Identify which cell holds the provided text, then report its [X, Y] central coordinate. 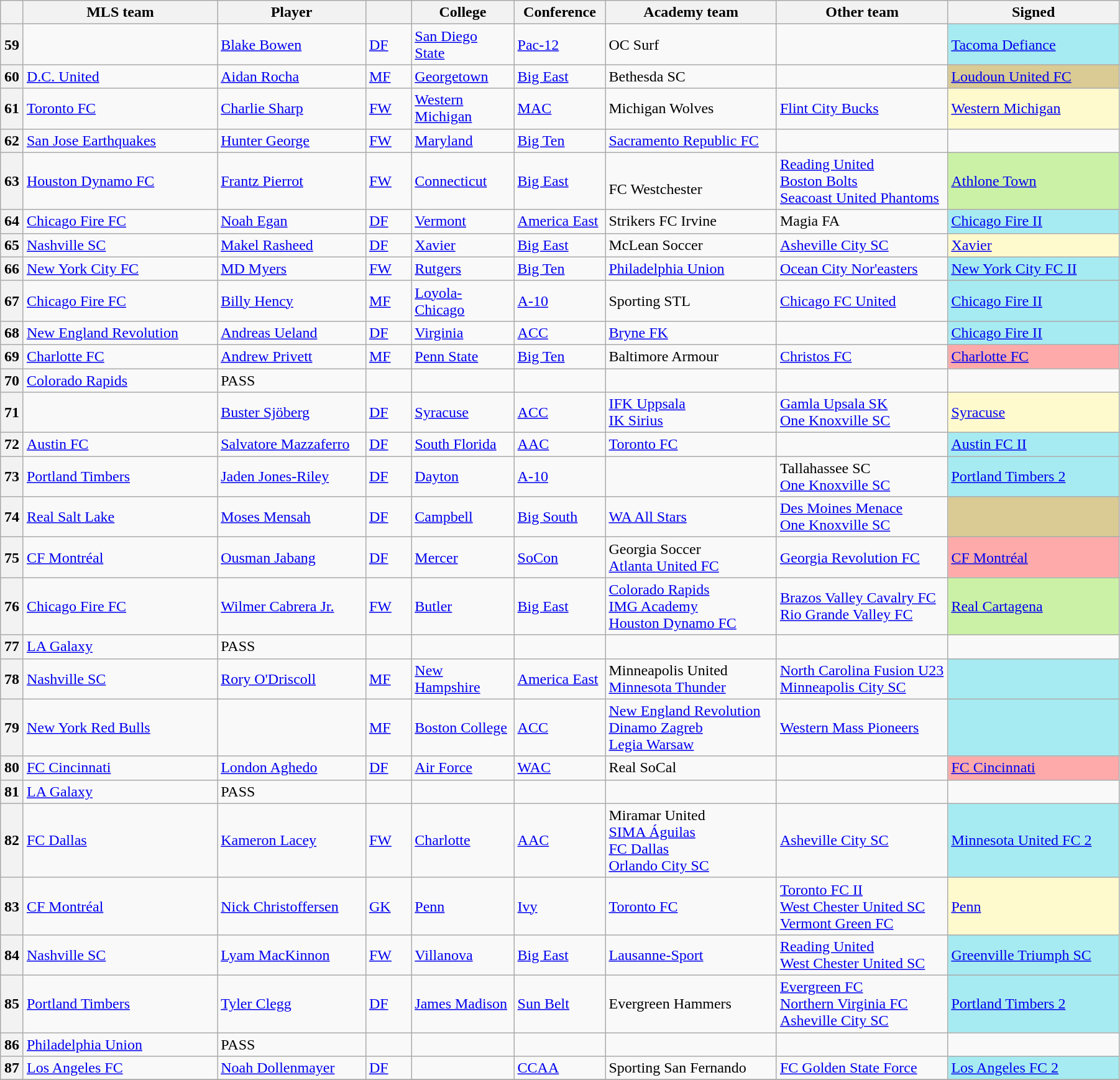
Colorado Rapids [120, 380]
60 [12, 76]
New York City FC II [1034, 269]
75 [12, 557]
65 [12, 245]
63 [12, 181]
Minneapolis UnitedMinnesota Thunder [691, 679]
South Florida [462, 445]
Hunter George [292, 141]
70 [12, 380]
Sporting STL [691, 301]
Reading UnitedBoston BoltsSeacoast United Phantoms [861, 181]
Western Mass Pioneers [861, 727]
Bryne FK [691, 333]
80 [12, 768]
71 [12, 413]
Tyler Clegg [292, 1004]
81 [12, 792]
OC Surf [691, 45]
San Diego State [462, 45]
MLS team [120, 12]
Michigan Wolves [691, 108]
73 [12, 476]
Makel Rasheed [292, 245]
Mercer [462, 557]
Boston College [462, 727]
Chicago FC United [861, 301]
Des Moines MenaceOne Knoxville SC [861, 517]
Houston Dynamo FC [120, 181]
Real Cartagena [1034, 606]
Penn State [462, 356]
Vermont [462, 221]
Tallahassee SCOne Knoxville SC [861, 476]
Kameron Lacey [292, 841]
Villanova [462, 955]
Baltimore Armour [691, 356]
78 [12, 679]
Sacramento Republic FC [691, 141]
Strikers FC Irvine [691, 221]
Miramar UnitedSIMA ÁguilasFC DallasOrlando City SC [691, 841]
83 [12, 906]
Rutgers [462, 269]
67 [12, 301]
IFK UppsalaIK Sirius [691, 413]
Connecticut [462, 181]
MD Myers [292, 269]
69 [12, 356]
Greenville Triumph SC [1034, 955]
CCAA [559, 1068]
Virginia [462, 333]
Sun Belt [559, 1004]
Andreas Ueland [292, 333]
Athlone Town [1034, 181]
Bethesda SC [691, 76]
Salvatore Mazzaferro [292, 445]
Brazos Valley Cavalry FCRio Grande Valley FC [861, 606]
Austin FC II [1034, 445]
Colorado RapidsIMG AcademyHouston Dynamo FC [691, 606]
Evergreen FCNorthern Virginia FCAsheville City SC [861, 1004]
74 [12, 517]
85 [12, 1004]
72 [12, 445]
James Madison [462, 1004]
Loudoun United FC [1034, 76]
77 [12, 647]
Player [292, 12]
Buster Sjöberg [292, 413]
WAC [559, 768]
82 [12, 841]
Reading UnitedWest Chester United SC [861, 955]
Moses Mensah [292, 517]
Maryland [462, 141]
Blake Bowen [292, 45]
Tacoma Defiance [1034, 45]
Los Angeles FC 2 [1034, 1068]
Aidan Rocha [292, 76]
New England Revolution [120, 333]
Minnesota United FC 2 [1034, 841]
86 [12, 1044]
Ocean City Nor'easters [861, 269]
College [462, 12]
McLean Soccer [691, 245]
Campbell [462, 517]
San Jose Earthquakes [120, 141]
Academy team [691, 12]
62 [12, 141]
New York City FC [120, 269]
Charlie Sharp [292, 108]
61 [12, 108]
59 [12, 45]
SoCon [559, 557]
GK [388, 906]
68 [12, 333]
Gamla Upsala SKOne Knoxville SC [861, 413]
Lyam MacKinnon [292, 955]
Billy Hency [292, 301]
Wilmer Cabrera Jr. [292, 606]
MAC [559, 108]
Magia FA [861, 221]
Evergreen Hammers [691, 1004]
Air Force [462, 768]
Noah Dollenmayer [292, 1068]
Loyola-Chicago [462, 301]
Nick Christoffersen [292, 906]
Ivy [559, 906]
Georgia SoccerAtlanta United FC [691, 557]
Christos FC [861, 356]
Lausanne-Sport [691, 955]
Georgia Revolution FC [861, 557]
London Aghedo [292, 768]
Ousman Jabang [292, 557]
Jaden Jones-Riley [292, 476]
Pac-12 [559, 45]
New England RevolutionDinamo ZagrebLegia Warsaw [691, 727]
Big South [559, 517]
Other team [861, 12]
Rory O'Driscoll [292, 679]
New York Red Bulls [120, 727]
Frantz Pierrot [292, 181]
Real Salt Lake [120, 517]
Austin FC [120, 445]
Toronto FC IIWest Chester United SCVermont Green FC [861, 906]
Andrew Privett [292, 356]
New Hampshire [462, 679]
WA All Stars [691, 517]
Georgetown [462, 76]
Butler [462, 606]
Signed [1034, 12]
Flint City Bucks [861, 108]
87 [12, 1068]
D.C. United [120, 76]
84 [12, 955]
FC Dallas [120, 841]
76 [12, 606]
Conference [559, 12]
79 [12, 727]
66 [12, 269]
Los Angeles FC [120, 1068]
Noah Egan [292, 221]
FC Westchester [691, 181]
Real SoCal [691, 768]
Dayton [462, 476]
64 [12, 221]
North Carolina Fusion U23Minneapolis City SC [861, 679]
Charlotte [462, 841]
FC Golden State Force [861, 1068]
Sporting San Fernando [691, 1068]
